Pinpoint the cell where the given text exists, returning its (X, Y) midpoint coordinate. 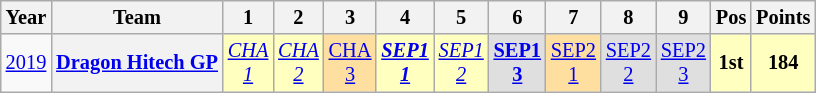
Points (783, 17)
SEP13 (518, 63)
1 (248, 17)
Team (137, 17)
SEP23 (684, 63)
SEP11 (404, 63)
7 (574, 17)
9 (684, 17)
CHA2 (298, 63)
5 (462, 17)
4 (404, 17)
1st (731, 63)
2 (298, 17)
SEP22 (628, 63)
SEP12 (462, 63)
Year (26, 17)
Dragon Hitech GP (137, 63)
SEP21 (574, 63)
Pos (731, 17)
CHA3 (350, 63)
6 (518, 17)
184 (783, 63)
CHA1 (248, 63)
8 (628, 17)
3 (350, 17)
2019 (26, 63)
